Extract the (X, Y) coordinate from the center of the cell holding the provided text.  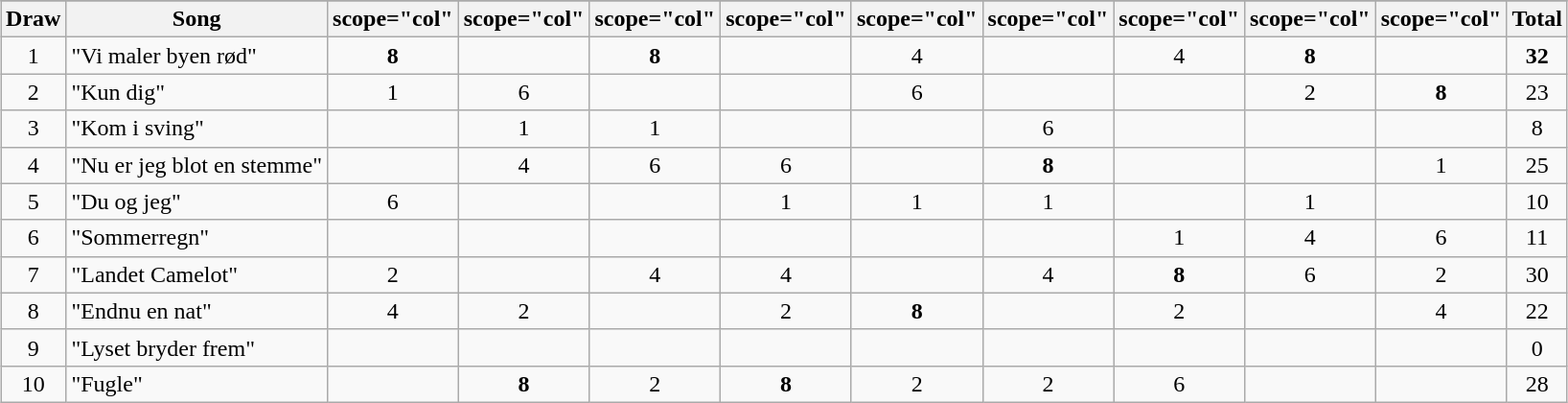
"Nu er jeg blot en stemme" (197, 165)
30 (1537, 274)
5 (34, 201)
"Landet Camelot" (197, 274)
"Kun dig" (197, 92)
Draw (34, 19)
Total (1537, 19)
0 (1537, 347)
"Kom i sving" (197, 129)
"Du og jeg" (197, 201)
25 (1537, 165)
3 (34, 129)
11 (1537, 238)
23 (1537, 92)
"Sommerregn" (197, 238)
"Fugle" (197, 384)
7 (34, 274)
28 (1537, 384)
Song (197, 19)
"Endnu en nat" (197, 311)
9 (34, 347)
"Vi maler byen rød" (197, 56)
22 (1537, 311)
32 (1537, 56)
"Lyset bryder frem" (197, 347)
